Search for the cell housing the specified text and yield its (x, y) center coordinate. 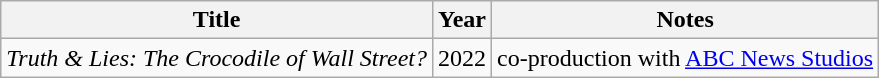
Year (462, 20)
2022 (462, 58)
Title (217, 20)
Truth & Lies: The Crocodile of Wall Street? (217, 58)
co-production with ABC News Studios (686, 58)
Notes (686, 20)
